Capture the cell that displays the provided text and extract its (x, y) central coordinate. 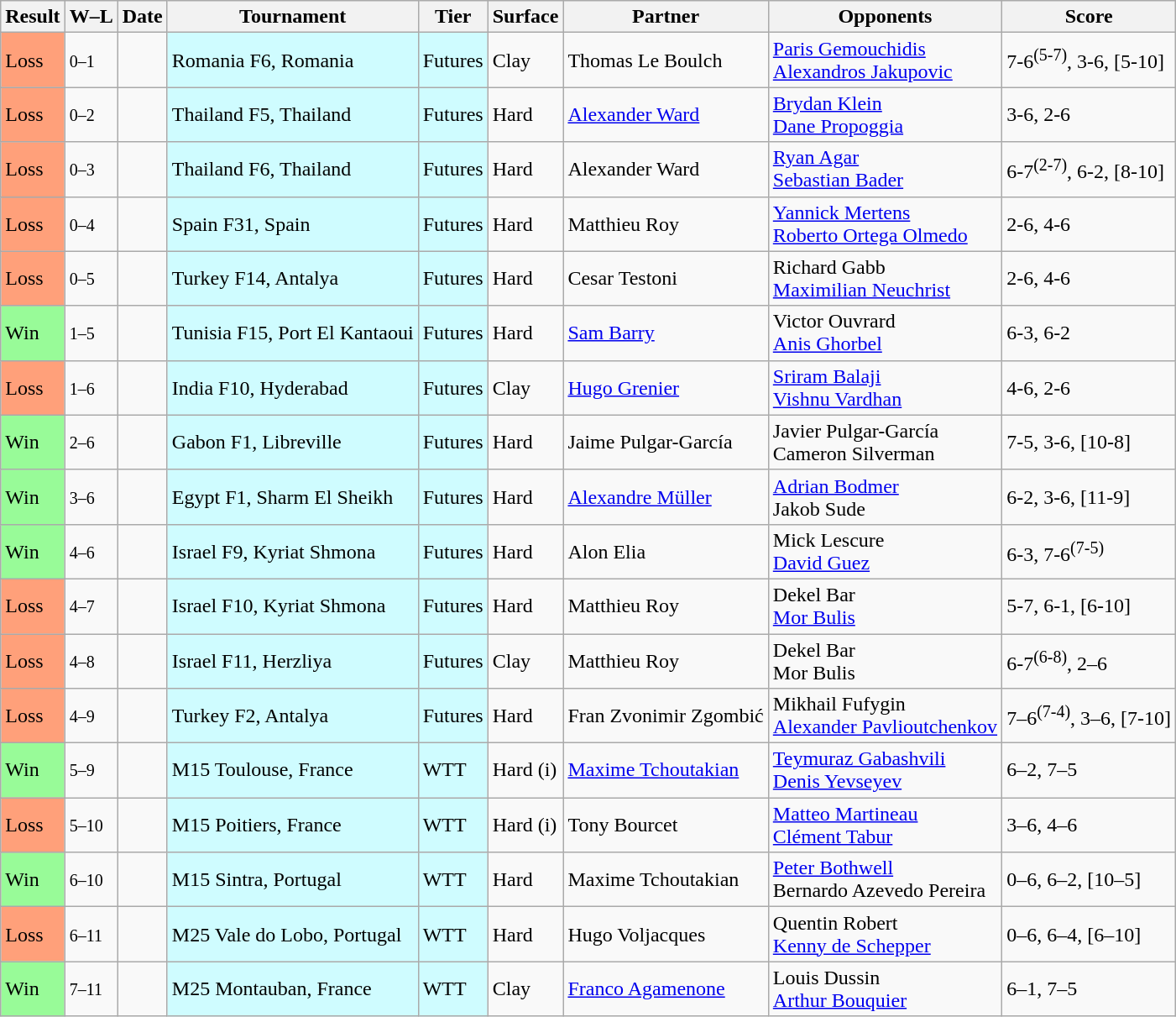
Thailand F5, Thailand (292, 114)
6–10 (91, 880)
5-7, 6-1, [6-10] (1090, 606)
0–2 (91, 114)
Egypt F1, Sharm El Sheikh (292, 497)
0–6, 6–2, [10–5] (1090, 880)
4–7 (91, 606)
3–6 (91, 497)
Teymuraz Gabashvili Denis Yevseyev (885, 771)
Richard Gabb Maximilian Neuchrist (885, 279)
6-3, 7-6(7-5) (1090, 551)
0–4 (91, 223)
Peter Bothwell Bernardo Azevedo Pereira (885, 880)
1–5 (91, 333)
M25 Vale do Lobo, Portugal (292, 934)
1–6 (91, 388)
Matteo Martineau Clément Tabur (885, 825)
7–6(7-4), 3–6, [7-10] (1090, 716)
3-6, 2-6 (1090, 114)
Sriram Balaji Vishnu Vardhan (885, 388)
Opponents (885, 17)
2–6 (91, 442)
6–1, 7–5 (1090, 989)
Partner (666, 17)
Alon Elia (666, 551)
M15 Poitiers, France (292, 825)
Result (33, 17)
Tunisia F15, Port El Kantaoui (292, 333)
Alexandre Müller (666, 497)
6-7(6-8), 2–6 (1090, 660)
Mikhail Fufygin Alexander Pavlioutchenkov (885, 716)
Franco Agamenone (666, 989)
M15 Toulouse, France (292, 771)
Surface (525, 17)
4–9 (91, 716)
0–6, 6–4, [6–10] (1090, 934)
5–9 (91, 771)
Romania F6, Romania (292, 60)
Tier (453, 17)
6-7(2-7), 6-2, [8-10] (1090, 170)
Victor Ouvrard Anis Ghorbel (885, 333)
4-6, 2-6 (1090, 388)
Israel F10, Kyriat Shmona (292, 606)
6–2, 7–5 (1090, 771)
Tony Bourcet (666, 825)
Louis Dussin Arthur Bouquier (885, 989)
Israel F11, Herzliya (292, 660)
Tournament (292, 17)
Javier Pulgar-García Cameron Silverman (885, 442)
6–11 (91, 934)
Yannick Mertens Roberto Ortega Olmedo (885, 223)
7-6(5-7), 3-6, [5-10] (1090, 60)
Date (143, 17)
7-5, 3-6, [10-8] (1090, 442)
Israel F9, Kyriat Shmona (292, 551)
Fran Zvonimir Zgombić (666, 716)
Cesar Testoni (666, 279)
M25 Montauban, France (292, 989)
5–10 (91, 825)
Thailand F6, Thailand (292, 170)
7–11 (91, 989)
6-3, 6-2 (1090, 333)
Mick Lescure David Guez (885, 551)
W–L (91, 17)
Ryan Agar Sebastian Bader (885, 170)
Hugo Voljacques (666, 934)
Brydan Klein Dane Propoggia (885, 114)
Jaime Pulgar-García (666, 442)
Turkey F2, Antalya (292, 716)
Sam Barry (666, 333)
Hugo Grenier (666, 388)
Score (1090, 17)
0–1 (91, 60)
4–6 (91, 551)
0–5 (91, 279)
Adrian Bodmer Jakob Sude (885, 497)
India F10, Hyderabad (292, 388)
Quentin Robert Kenny de Schepper (885, 934)
6-2, 3-6, [11-9] (1090, 497)
M15 Sintra, Portugal (292, 880)
Thomas Le Boulch (666, 60)
3–6, 4–6 (1090, 825)
Turkey F14, Antalya (292, 279)
4–8 (91, 660)
Gabon F1, Libreville (292, 442)
Spain F31, Spain (292, 223)
0–3 (91, 170)
Paris Gemouchidis Alexandros Jakupovic (885, 60)
